Return [x, y] of the center of cell containing provided text 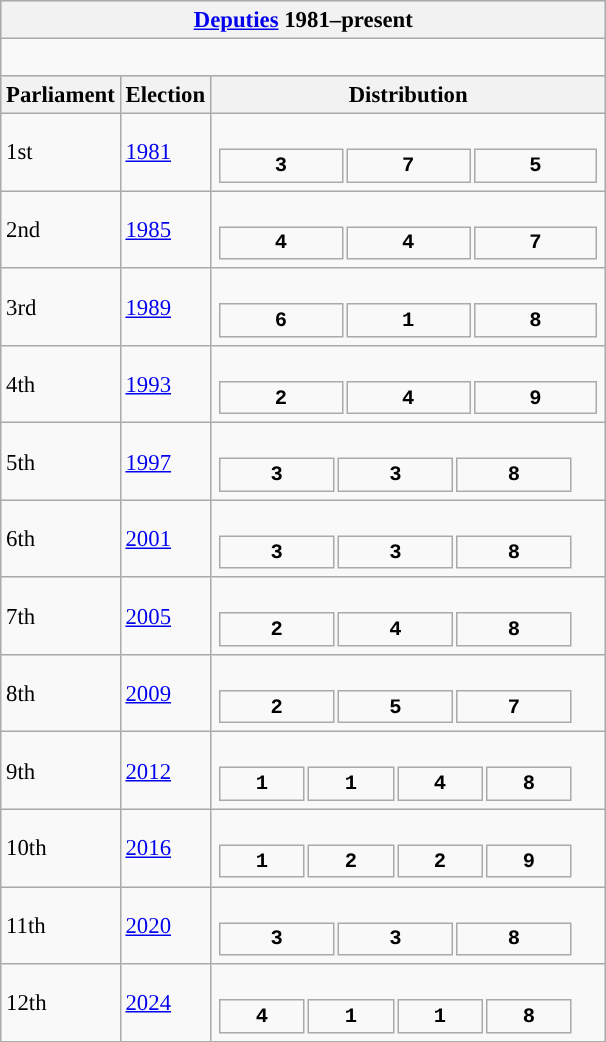
1 1 4 8 [408, 770]
10th [60, 848]
6th [60, 538]
1997 [165, 462]
1 2 2 9 [408, 848]
2009 [165, 694]
1981 [165, 152]
4th [60, 384]
2016 [165, 848]
Distribution [408, 95]
2 4 8 [408, 616]
1st [60, 152]
2020 [165, 926]
7th [60, 616]
9th [60, 770]
2024 [165, 1002]
1985 [165, 230]
8th [60, 694]
6 1 8 [408, 306]
2 4 9 [408, 384]
1993 [165, 384]
4 4 7 [408, 230]
11th [60, 926]
3rd [60, 306]
12th [60, 1002]
2 5 7 [408, 694]
2005 [165, 616]
5th [60, 462]
2001 [165, 538]
2nd [60, 230]
4 1 1 8 [408, 1002]
1989 [165, 306]
Parliament [60, 95]
3 7 5 [408, 152]
Election [165, 95]
2012 [165, 770]
Deputies 1981–present [304, 20]
6 [281, 321]
